Identify which cell holds the provided text, then report its (x, y) central coordinate. 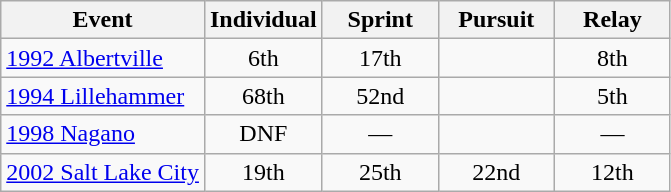
17th (380, 58)
Event (103, 20)
Individual (263, 20)
1994 Lillehammer (103, 96)
25th (380, 172)
5th (612, 96)
19th (263, 172)
Pursuit (496, 20)
Relay (612, 20)
12th (612, 172)
68th (263, 96)
DNF (263, 134)
52nd (380, 96)
8th (612, 58)
1992 Albertville (103, 58)
22nd (496, 172)
6th (263, 58)
Sprint (380, 20)
1998 Nagano (103, 134)
2002 Salt Lake City (103, 172)
